From the cell containing the given text, extract its center point as [x, y] coordinate. 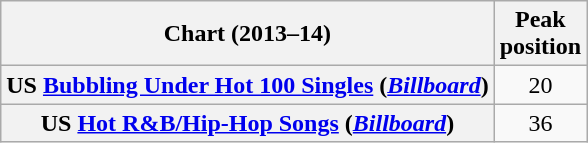
36 [540, 123]
20 [540, 85]
US Bubbling Under Hot 100 Singles (Billboard) [248, 85]
Chart (2013–14) [248, 34]
US Hot R&B/Hip-Hop Songs (Billboard) [248, 123]
Peakposition [540, 34]
